From the cell containing the given text, extract its center point as [x, y] coordinate. 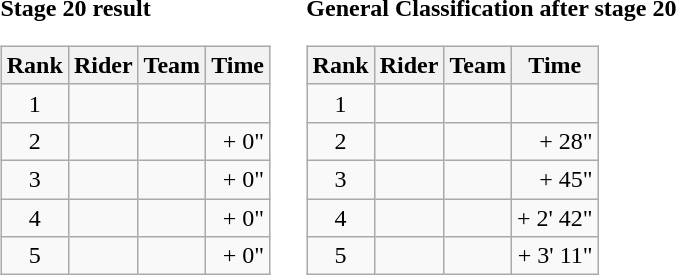
+ 45" [554, 179]
+ 3' 11" [554, 256]
+ 28" [554, 141]
+ 2' 42" [554, 217]
